Pinpoint the cell where the given text exists, returning its [X, Y] midpoint coordinate. 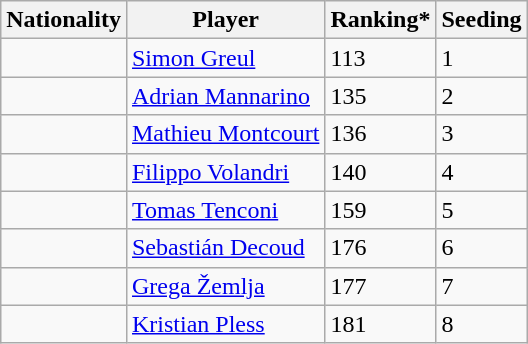
Player [225, 20]
113 [380, 58]
Mathieu Montcourt [225, 134]
2 [482, 96]
176 [380, 248]
7 [482, 286]
140 [380, 172]
5 [482, 210]
3 [482, 134]
Seeding [482, 20]
8 [482, 324]
136 [380, 134]
181 [380, 324]
Simon Greul [225, 58]
Filippo Volandri [225, 172]
177 [380, 286]
Ranking* [380, 20]
Tomas Tenconi [225, 210]
4 [482, 172]
135 [380, 96]
Kristian Pless [225, 324]
Grega Žemlja [225, 286]
6 [482, 248]
Sebastián Decoud [225, 248]
Nationality [64, 20]
159 [380, 210]
Adrian Mannarino [225, 96]
1 [482, 58]
